For the text-containing cell, return its midpoint in (X, Y) coordinate format. 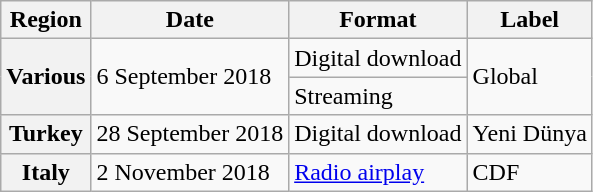
6 September 2018 (190, 77)
Yeni Dünya (530, 134)
Radio airplay (378, 172)
2 November 2018 (190, 172)
CDF (530, 172)
Format (378, 20)
Region (46, 20)
Italy (46, 172)
28 September 2018 (190, 134)
Date (190, 20)
Streaming (378, 96)
Turkey (46, 134)
Global (530, 77)
Various (46, 77)
Label (530, 20)
